Capture the cell that displays the provided text and extract its (X, Y) central coordinate. 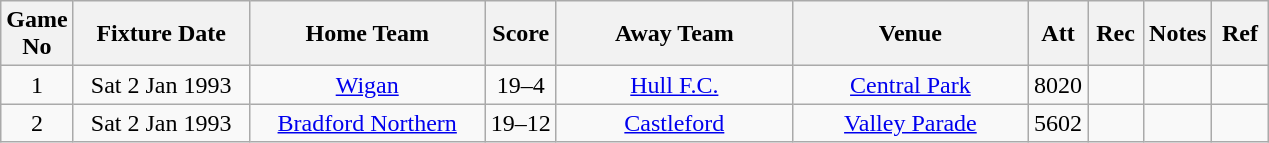
Hull F.C. (674, 85)
5602 (1058, 123)
Ref (1240, 34)
2 (37, 123)
Wigan (367, 85)
Fixture Date (161, 34)
Score (520, 34)
Rec (1116, 34)
Bradford Northern (367, 123)
Away Team (674, 34)
1 (37, 85)
19–12 (520, 123)
Venue (910, 34)
8020 (1058, 85)
Castleford (674, 123)
Notes (1178, 34)
19–4 (520, 85)
Central Park (910, 85)
Att (1058, 34)
Valley Parade (910, 123)
Game No (37, 34)
Home Team (367, 34)
